Return (x, y) of the center of cell containing provided text 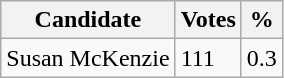
Susan McKenzie (88, 58)
% (262, 20)
Candidate (88, 20)
111 (208, 58)
Votes (208, 20)
0.3 (262, 58)
